Locate the cell with the specified text and output its (x, y) center coordinate. 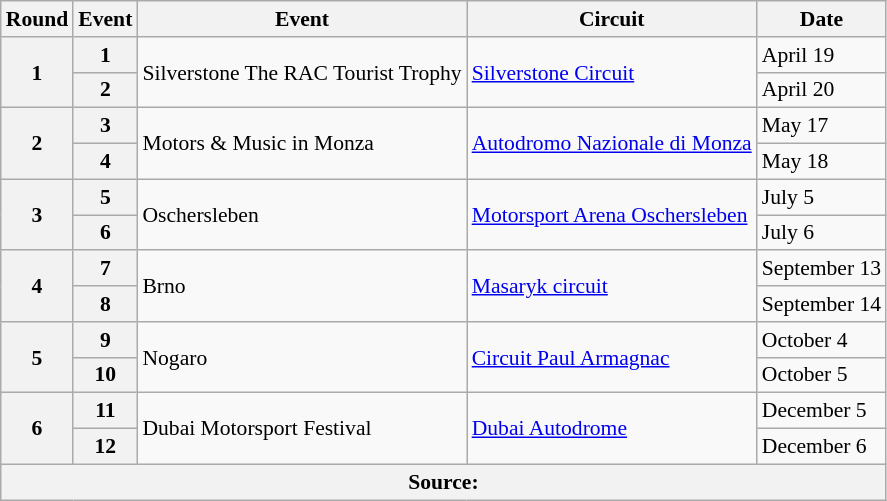
April 19 (822, 55)
October 4 (822, 340)
April 20 (822, 90)
December 6 (822, 447)
12 (105, 447)
September 13 (822, 269)
Circuit (612, 19)
July 6 (822, 233)
December 5 (822, 411)
7 (105, 269)
Motors & Music in Monza (302, 144)
Masaryk circuit (612, 286)
Dubai Motorsport Festival (302, 428)
Silverstone Circuit (612, 72)
September 14 (822, 304)
Nogaro (302, 358)
Dubai Autodrome (612, 428)
Oschersleben (302, 214)
Date (822, 19)
11 (105, 411)
Brno (302, 286)
9 (105, 340)
May 17 (822, 126)
May 18 (822, 162)
Silverstone The RAC Tourist Trophy (302, 72)
Motorsport Arena Oschersleben (612, 214)
8 (105, 304)
10 (105, 375)
October 5 (822, 375)
Circuit Paul Armagnac (612, 358)
Round (38, 19)
Source: (444, 482)
July 5 (822, 197)
Autodromo Nazionale di Monza (612, 144)
